Return [x, y] of the center of cell containing provided text 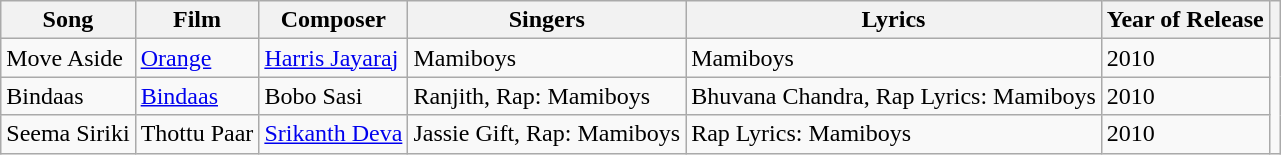
Jassie Gift, Rap: Mamiboys [547, 134]
Orange [197, 58]
Year of Release [1185, 20]
Thottu Paar [197, 134]
Seema Siriki [68, 134]
Bobo Sasi [334, 96]
Srikanth Deva [334, 134]
Move Aside [68, 58]
Lyrics [894, 20]
Rap Lyrics: Mamiboys [894, 134]
Bhuvana Chandra, Rap Lyrics: Mamiboys [894, 96]
Ranjith, Rap: Mamiboys [547, 96]
Harris Jayaraj [334, 58]
Composer [334, 20]
Singers [547, 20]
Film [197, 20]
Song [68, 20]
